Locate the cell with the specified text and output its [x, y] center coordinate. 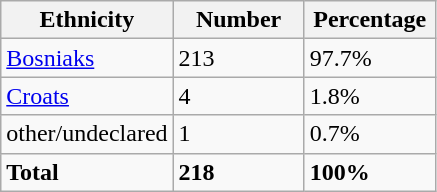
Bosniaks [87, 58]
213 [238, 58]
0.7% [370, 134]
Ethnicity [87, 20]
4 [238, 96]
1.8% [370, 96]
other/undeclared [87, 134]
Number [238, 20]
218 [238, 172]
Total [87, 172]
100% [370, 172]
1 [238, 134]
97.7% [370, 58]
Percentage [370, 20]
Croats [87, 96]
